Locate the cell with the specified text and output its (X, Y) center coordinate. 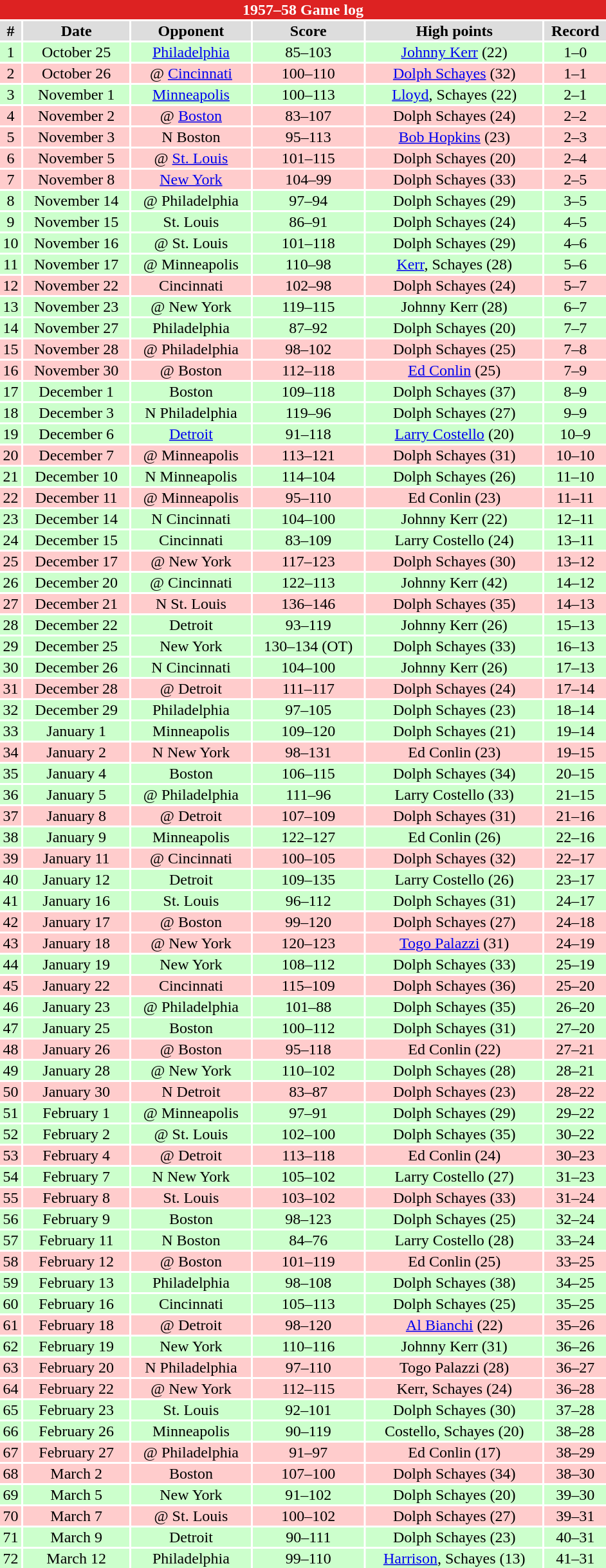
92–101 (309, 1410)
4–6 (575, 243)
Larry Costello (27) (454, 1176)
113–118 (309, 1155)
Dolph Schayes (38) (454, 1283)
41 (10, 901)
34–25 (575, 1283)
68 (10, 1473)
22 (10, 498)
31–23 (575, 1176)
20 (10, 455)
January 25 (76, 1028)
1–1 (575, 73)
Ed Conlin (22) (454, 1049)
7–7 (575, 328)
January 17 (76, 922)
35–25 (575, 1304)
83–107 (309, 116)
High points (454, 31)
100–105 (309, 858)
December 21 (76, 604)
Record (575, 31)
March 5 (76, 1495)
November 15 (76, 222)
36–28 (575, 1389)
Costello, Schayes (20) (454, 1431)
December 25 (76, 646)
72 (10, 1558)
1957–58 Game log (303, 10)
45 (10, 986)
Dolph Schayes (21) (454, 731)
119–115 (309, 307)
6 (10, 158)
100–112 (309, 1028)
Larry Costello (26) (454, 879)
January 1 (76, 731)
33–24 (575, 1240)
40–31 (575, 1537)
21 (10, 476)
54 (10, 1176)
November 1 (76, 95)
39 (10, 858)
30–23 (575, 1155)
44 (10, 964)
17–13 (575, 667)
18 (10, 413)
46 (10, 1007)
15–13 (575, 625)
56 (10, 1219)
25 (10, 561)
N St. Louis (191, 604)
31–24 (575, 1198)
108–112 (309, 964)
112–118 (309, 370)
101–88 (309, 1007)
Ed Conlin (17) (454, 1452)
Kerr, Schayes (28) (454, 264)
17 (10, 392)
December 3 (76, 413)
97–91 (309, 1113)
106–115 (309, 773)
2 (10, 73)
59 (10, 1283)
32 (10, 710)
111–96 (309, 795)
83–87 (309, 1092)
35–26 (575, 1325)
January 12 (76, 879)
Opponent (191, 31)
36 (10, 795)
51 (10, 1113)
97–94 (309, 201)
February 7 (76, 1176)
28–22 (575, 1092)
November 30 (76, 370)
January 18 (76, 943)
Larry Costello (20) (454, 434)
19–14 (575, 731)
21–15 (575, 795)
Dolph Schayes (36) (454, 986)
55 (10, 1198)
January 19 (76, 964)
32–24 (575, 1219)
October 26 (76, 73)
25–19 (575, 964)
26–20 (575, 1007)
Date (76, 31)
2–1 (575, 95)
62 (10, 1346)
38–29 (575, 1452)
November 5 (76, 158)
25–20 (575, 986)
109–120 (309, 731)
98–123 (309, 1219)
57 (10, 1240)
136–146 (309, 604)
2–2 (575, 116)
86–91 (309, 222)
11 (10, 264)
39–31 (575, 1516)
24–17 (575, 901)
February 2 (76, 1134)
33 (10, 731)
November 23 (76, 307)
102–98 (309, 285)
29–22 (575, 1113)
22–16 (575, 837)
105–113 (309, 1304)
November 17 (76, 264)
January 8 (76, 816)
95–113 (309, 137)
120–123 (309, 943)
111–117 (309, 689)
13 (10, 307)
27 (10, 604)
November 28 (76, 349)
107–100 (309, 1473)
40 (10, 879)
28 (10, 625)
119–96 (309, 413)
84–76 (309, 1240)
February 13 (76, 1283)
November 22 (76, 285)
47 (10, 1028)
18–14 (575, 710)
1 (10, 52)
19–15 (575, 752)
122–113 (309, 582)
15 (10, 349)
7–8 (575, 349)
104–99 (309, 179)
26 (10, 582)
87–92 (309, 328)
Dolph Schayes (26) (454, 476)
February 12 (76, 1261)
13–12 (575, 561)
17–14 (575, 689)
33–25 (575, 1261)
February 8 (76, 1198)
Dolph Schayes (37) (454, 392)
102–100 (309, 1134)
7 (10, 179)
February 20 (76, 1367)
14–12 (575, 582)
Johnny Kerr (28) (454, 307)
31 (10, 689)
37 (10, 816)
35 (10, 773)
N Minneapolis (191, 476)
March 12 (76, 1558)
January 16 (76, 901)
19 (10, 434)
December 14 (76, 519)
4–5 (575, 222)
February 23 (76, 1410)
22–17 (575, 858)
130–134 (OT) (309, 646)
91–102 (309, 1495)
38–28 (575, 1431)
1–0 (575, 52)
110–98 (309, 264)
10 (10, 243)
N Detroit (191, 1092)
93–119 (309, 625)
Al Bianchi (22) (454, 1325)
29 (10, 646)
8 (10, 201)
February 22 (76, 1389)
48 (10, 1049)
100–102 (309, 1516)
39–30 (575, 1495)
71 (10, 1537)
117–123 (309, 561)
October 25 (76, 52)
10–9 (575, 434)
Score (309, 31)
2–5 (575, 179)
Lloyd, Schayes (22) (454, 95)
90–119 (309, 1431)
42 (10, 922)
112–115 (309, 1389)
38 (10, 837)
36–26 (575, 1346)
38–30 (575, 1473)
96–112 (309, 901)
2–4 (575, 158)
16 (10, 370)
January 11 (76, 858)
3–5 (575, 201)
14–13 (575, 604)
30–22 (575, 1134)
98–131 (309, 752)
December 7 (76, 455)
# (10, 31)
122–127 (309, 837)
Togo Palazzi (31) (454, 943)
101–118 (309, 243)
98–120 (309, 1325)
7–9 (575, 370)
49 (10, 1070)
5–7 (575, 285)
February 27 (76, 1452)
6–7 (575, 307)
43 (10, 943)
36–27 (575, 1367)
January 4 (76, 773)
61 (10, 1325)
Dolph Schayes (28) (454, 1070)
53 (10, 1155)
January 30 (76, 1092)
4 (10, 116)
99–120 (309, 922)
52 (10, 1134)
January 9 (76, 837)
110–102 (309, 1070)
11–11 (575, 498)
41–31 (575, 1558)
10–10 (575, 455)
27–20 (575, 1028)
24 (10, 540)
February 1 (76, 1113)
December 10 (76, 476)
70 (10, 1516)
101–115 (309, 158)
Larry Costello (24) (454, 540)
60 (10, 1304)
February 16 (76, 1304)
December 28 (76, 689)
9–9 (575, 413)
16–13 (575, 646)
20–15 (575, 773)
95–118 (309, 1049)
21–16 (575, 816)
January 2 (76, 752)
December 29 (76, 710)
69 (10, 1495)
97–110 (309, 1367)
Harrison, Schayes (13) (454, 1558)
March 7 (76, 1516)
5 (10, 137)
100–113 (309, 95)
24–19 (575, 943)
January 5 (76, 795)
12 (10, 285)
109–118 (309, 392)
December 15 (76, 540)
95–110 (309, 498)
110–116 (309, 1346)
February 11 (76, 1240)
February 26 (76, 1431)
3 (10, 95)
98–102 (309, 349)
Johnny Kerr (42) (454, 582)
Ed Conlin (24) (454, 1155)
67 (10, 1452)
24–18 (575, 922)
December 17 (76, 561)
February 19 (76, 1346)
Kerr, Schayes (24) (454, 1389)
November 8 (76, 179)
February 9 (76, 1219)
100–110 (309, 73)
105–102 (309, 1176)
101–119 (309, 1261)
113–121 (309, 455)
March 9 (76, 1537)
65 (10, 1410)
50 (10, 1092)
March 2 (76, 1473)
Larry Costello (33) (454, 795)
9 (10, 222)
66 (10, 1431)
5–6 (575, 264)
November 2 (76, 116)
Ed Conlin (26) (454, 837)
27–21 (575, 1049)
12–11 (575, 519)
8–9 (575, 392)
99–110 (309, 1558)
December 20 (76, 582)
14 (10, 328)
Bob Hopkins (23) (454, 137)
28–21 (575, 1070)
Johnny Kerr (31) (454, 1346)
January 26 (76, 1049)
January 28 (76, 1070)
91–118 (309, 434)
58 (10, 1261)
November 27 (76, 328)
23 (10, 519)
Larry Costello (28) (454, 1240)
107–109 (309, 816)
Togo Palazzi (28) (454, 1367)
91–97 (309, 1452)
37–28 (575, 1410)
30 (10, 667)
November 14 (76, 201)
103–102 (309, 1198)
115–109 (309, 986)
64 (10, 1389)
11–10 (575, 476)
109–135 (309, 879)
December 26 (76, 667)
85–103 (309, 52)
97–105 (309, 710)
February 18 (76, 1325)
90–111 (309, 1537)
January 23 (76, 1007)
114–104 (309, 476)
December 22 (76, 625)
December 1 (76, 392)
98–108 (309, 1283)
13–11 (575, 540)
February 4 (76, 1155)
November 16 (76, 243)
November 3 (76, 137)
December 6 (76, 434)
23–17 (575, 879)
34 (10, 752)
January 22 (76, 986)
63 (10, 1367)
83–109 (309, 540)
December 11 (76, 498)
2–3 (575, 137)
